Identify which cell holds the provided text, then report its (x, y) central coordinate. 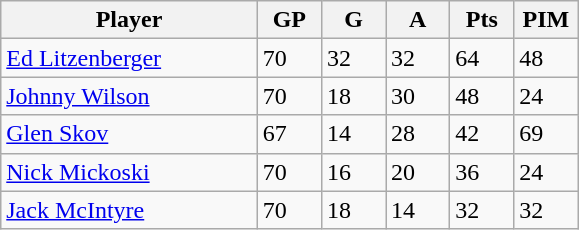
A (418, 20)
20 (418, 172)
36 (482, 172)
67 (289, 134)
16 (353, 172)
64 (482, 58)
Player (130, 20)
69 (546, 134)
Johnny Wilson (130, 96)
Jack McIntyre (130, 210)
30 (418, 96)
Ed Litzenberger (130, 58)
Nick Mickoski (130, 172)
GP (289, 20)
G (353, 20)
Glen Skov (130, 134)
PIM (546, 20)
28 (418, 134)
Pts (482, 20)
42 (482, 134)
